From the cell containing the given text, extract its center point as (X, Y) coordinate. 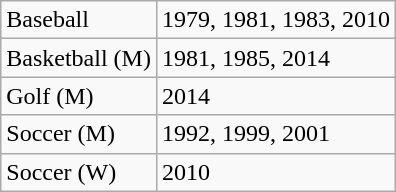
1979, 1981, 1983, 2010 (276, 20)
2014 (276, 96)
Soccer (W) (79, 172)
Golf (M) (79, 96)
1992, 1999, 2001 (276, 134)
Basketball (M) (79, 58)
1981, 1985, 2014 (276, 58)
Baseball (79, 20)
2010 (276, 172)
Soccer (M) (79, 134)
